From the cell containing the given text, extract its center point as (X, Y) coordinate. 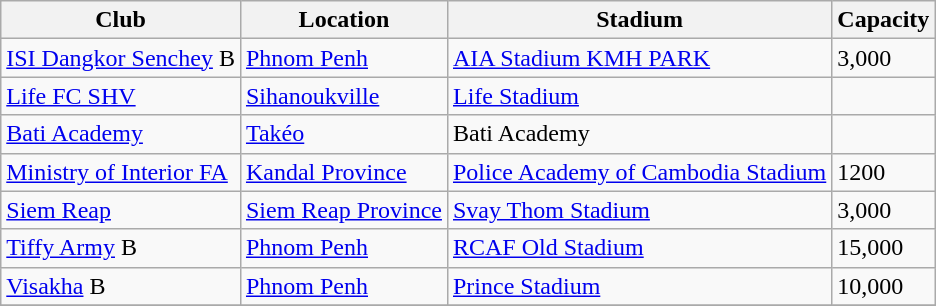
Svay Thom Stadium (639, 210)
Life FC SHV (121, 96)
Life Stadium (639, 96)
10,000 (884, 286)
Location (344, 20)
Capacity (884, 20)
Stadium (639, 20)
Takéo (344, 134)
1200 (884, 172)
Police Academy of Cambodia Stadium (639, 172)
RCAF Old Stadium (639, 248)
Kandal Province (344, 172)
Club (121, 20)
Prince Stadium (639, 286)
Siem Reap (121, 210)
AIA Stadium KMH PARK (639, 58)
ISI Dangkor Senchey B (121, 58)
15,000 (884, 248)
Tiffy Army B (121, 248)
Siem Reap Province (344, 210)
Sihanoukville (344, 96)
Visakha B (121, 286)
Ministry of Interior FA (121, 172)
